Extract the [x, y] coordinate from the center of the cell holding the provided text.  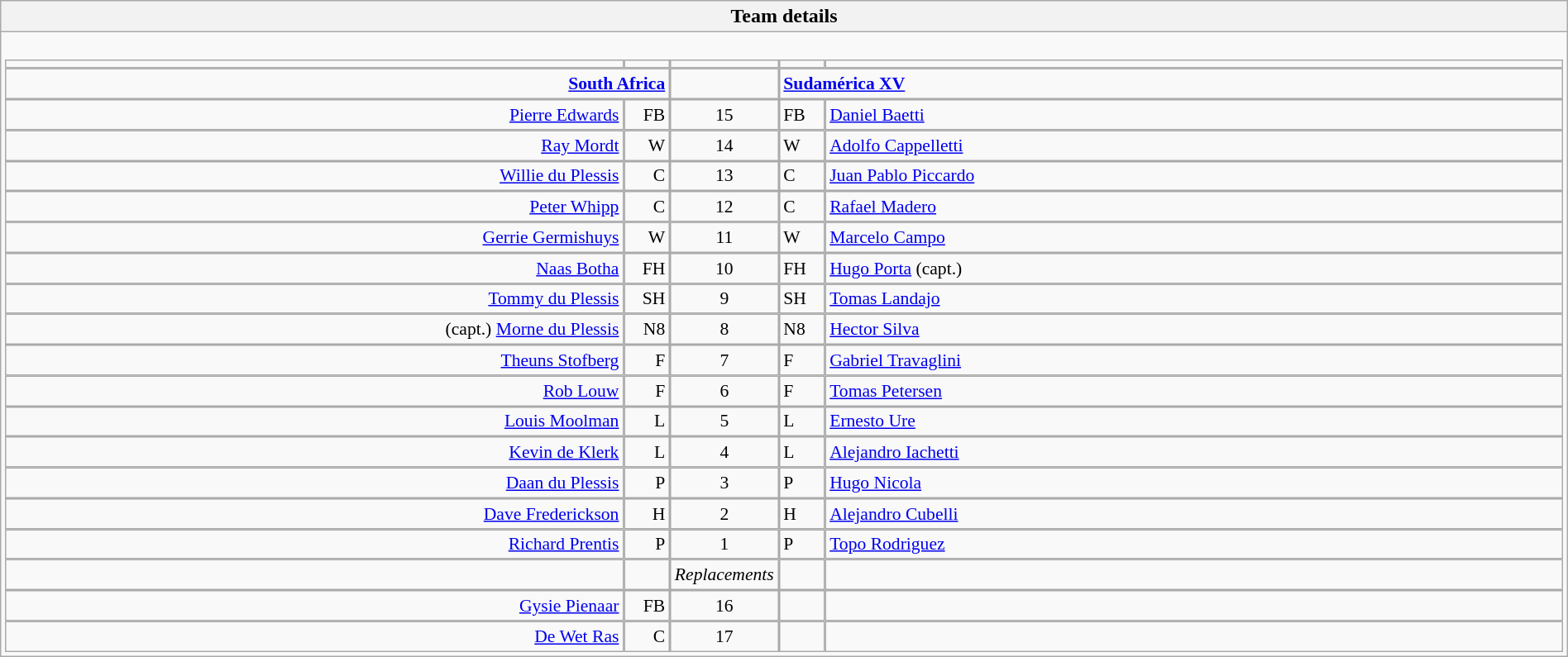
Replacements [724, 575]
Kevin de Klerk [314, 451]
5 [724, 421]
Rafael Madero [1193, 207]
10 [724, 268]
Willie du Plessis [314, 175]
16 [724, 605]
Alejandro Iachetti [1193, 451]
14 [724, 145]
2 [724, 514]
Daniel Baetti [1193, 114]
(capt.) Morne du Plessis [314, 329]
Tomas Landajo [1193, 299]
15 [724, 114]
Daan du Plessis [314, 483]
Naas Botha [314, 268]
Hector Silva [1193, 329]
6 [724, 390]
Gabriel Travaglini [1193, 360]
13 [724, 175]
1 [724, 544]
Rob Louw [314, 390]
17 [724, 636]
Dave Frederickson [314, 514]
Hugo Nicola [1193, 483]
4 [724, 451]
3 [724, 483]
Sudamérica XV [1171, 84]
7 [724, 360]
Tommy du Plessis [314, 299]
Tomas Petersen [1193, 390]
Gerrie Germishuys [314, 238]
Ray Mordt [314, 145]
Louis Moolman [314, 421]
11 [724, 238]
9 [724, 299]
Topo Rodriguez [1193, 544]
South Africa [337, 84]
Marcelo Campo [1193, 238]
Peter Whipp [314, 207]
Adolfo Cappelletti [1193, 145]
Gysie Pienaar [314, 605]
12 [724, 207]
Team details [784, 17]
8 [724, 329]
Richard Prentis [314, 544]
Pierre Edwards [314, 114]
Alejandro Cubelli [1193, 514]
Hugo Porta (capt.) [1193, 268]
Ernesto Ure [1193, 421]
De Wet Ras [314, 636]
Theuns Stofberg [314, 360]
Juan Pablo Piccardo [1193, 175]
